From the cell containing the given text, extract its center point as (X, Y) coordinate. 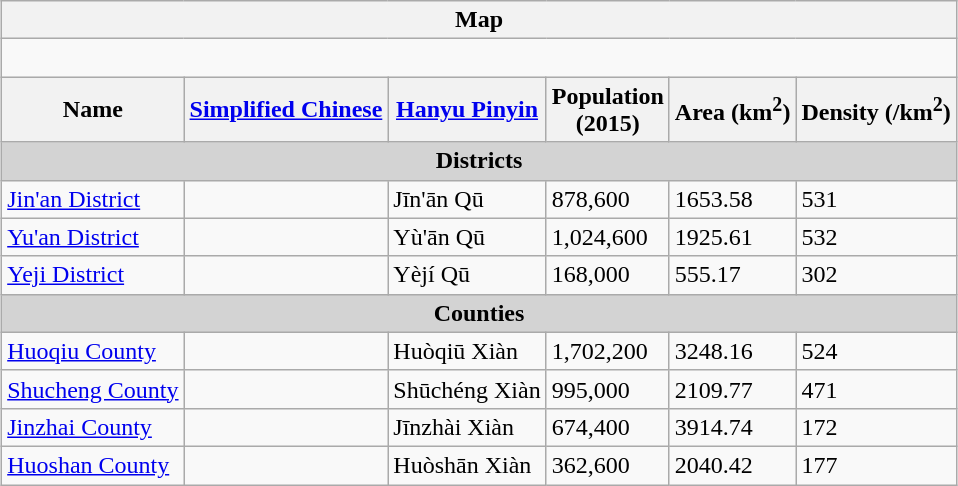
Yù'ān Qū (467, 237)
1,702,200 (608, 351)
168,000 (608, 275)
Area (km2) (732, 110)
Jin'an District (93, 199)
172 (876, 427)
Yeji District (93, 275)
3248.16 (732, 351)
2109.77 (732, 389)
Population(2015) (608, 110)
Shucheng County (93, 389)
Jīnzhài Xiàn (467, 427)
1653.58 (732, 199)
Huòshān Xiàn (467, 465)
Yèjí Qū (467, 275)
177 (876, 465)
Jinzhai County (93, 427)
878,600 (608, 199)
555.17 (732, 275)
Jīn'ān Qū (467, 199)
2040.42 (732, 465)
Map (480, 20)
Huoqiu County (93, 351)
995,000 (608, 389)
Density (/km2) (876, 110)
531 (876, 199)
1,024,600 (608, 237)
Name (93, 110)
1925.61 (732, 237)
Simplified Chinese (286, 110)
362,600 (608, 465)
Districts (480, 161)
532 (876, 237)
Huoshan County (93, 465)
Huòqiū Xiàn (467, 351)
Yu'an District (93, 237)
Shūchéng Xiàn (467, 389)
524 (876, 351)
674,400 (608, 427)
Hanyu Pinyin (467, 110)
Counties (480, 313)
302 (876, 275)
3914.74 (732, 427)
471 (876, 389)
